Locate the cell with the specified text and output its (X, Y) center coordinate. 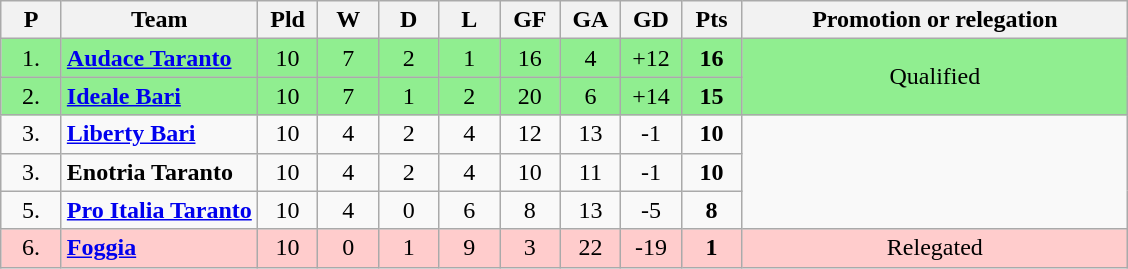
Pro Italia Taranto (159, 210)
6. (32, 248)
22 (590, 248)
-5 (652, 210)
Enotria Taranto (159, 172)
2. (32, 96)
Audace Taranto (159, 58)
P (32, 20)
5. (32, 210)
20 (530, 96)
1. (32, 58)
GA (590, 20)
D (408, 20)
11 (590, 172)
+14 (652, 96)
12 (530, 134)
W (348, 20)
GD (652, 20)
+12 (652, 58)
3 (530, 248)
Ideale Bari (159, 96)
Relegated (935, 248)
Team (159, 20)
Promotion or relegation (935, 20)
Pts (712, 20)
Pld (288, 20)
L (470, 20)
Foggia (159, 248)
Liberty Bari (159, 134)
-19 (652, 248)
15 (712, 96)
GF (530, 20)
9 (470, 248)
Qualified (935, 77)
